Detect which cell encompasses the target text, then output its [x, y] center coordinate. 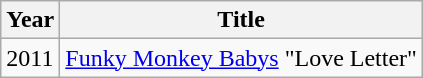
2011 [30, 58]
Funky Monkey Babys "Love Letter" [242, 58]
Title [242, 20]
Year [30, 20]
